Provide the [X, Y] coordinate of the cell's center where the given text is located.  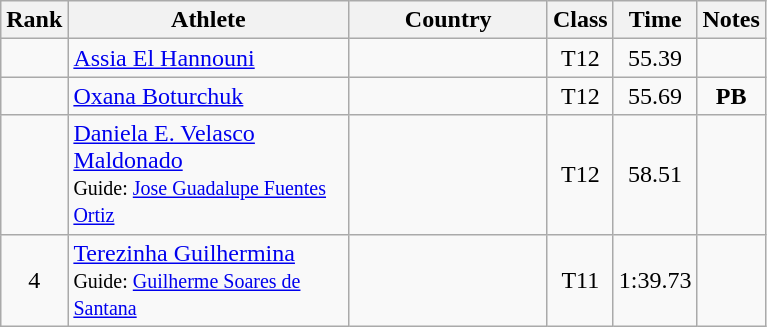
58.51 [655, 174]
PB [731, 96]
Terezinha GuilherminaGuide: Guilherme Soares de Santana [208, 280]
Notes [731, 20]
T11 [580, 280]
Oxana Boturchuk [208, 96]
Rank [34, 20]
55.39 [655, 58]
Time [655, 20]
Daniela E. Velasco MaldonadoGuide: Jose Guadalupe Fuentes Ortiz [208, 174]
4 [34, 280]
Athlete [208, 20]
Country [448, 20]
1:39.73 [655, 280]
Class [580, 20]
Assia El Hannouni [208, 58]
55.69 [655, 96]
